Output the [X, Y] coordinate of the center of the cell containing the given text.  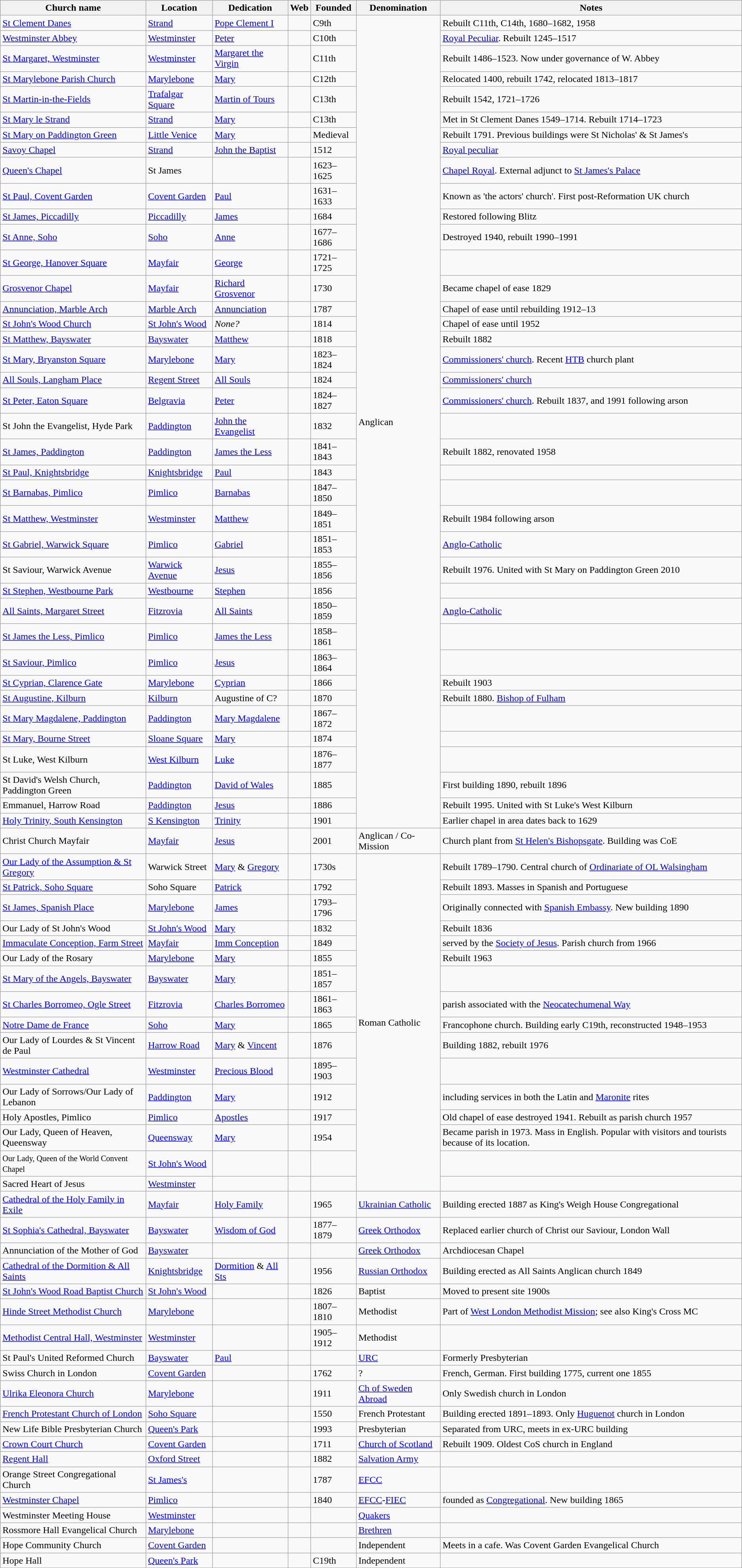
Relocated 1400, rebuilt 1742, relocated 1813–1817 [591, 79]
Annunciation, Marble Arch [73, 309]
Commissioners' church. Rebuilt 1837, and 1991 following arson [591, 400]
St James [179, 170]
Cathedral of the Holy Family in Exile [73, 1204]
St Saviour, Warwick Avenue [73, 570]
Ulrika Eleonora Church [73, 1394]
St Matthew, Bayswater [73, 339]
founded as Congregational. New building 1865 [591, 1500]
Warwick Street [179, 867]
1965 [334, 1204]
Richard Grosvenor [250, 288]
Salvation Army [398, 1459]
Queensway [179, 1138]
URC [398, 1358]
1818 [334, 339]
Francophone church. Building early C19th, reconstructed 1948–1953 [591, 1025]
Hope Community Church [73, 1545]
served by the Society of Jesus. Parish church from 1966 [591, 943]
St Paul, Covent Garden [73, 196]
Mary & Gregory [250, 867]
1895–1903 [334, 1071]
Only Swedish church in London [591, 1394]
St Anne, Soho [73, 237]
Building erected as All Saints Anglican church 1849 [591, 1271]
Annunciation of the Mother of God [73, 1250]
Commissioners' church [591, 380]
Kilburn [179, 698]
Met in St Clement Danes 1549–1714. Rebuilt 1714–1723 [591, 120]
1762 [334, 1373]
French Protestant [398, 1414]
St Paul, Knightsbridge [73, 472]
Swiss Church in London [73, 1373]
Westminster Chapel [73, 1500]
Old chapel of ease destroyed 1941. Rebuilt as parish church 1957 [591, 1117]
1840 [334, 1500]
Anglican / Co-Mission [398, 841]
1993 [334, 1429]
1885 [334, 785]
Ch of Sweden Abroad [398, 1394]
Regent Hall [73, 1459]
St Stephen, Westbourne Park [73, 591]
Ukrainian Catholic [398, 1204]
C19th [334, 1560]
Baptist [398, 1291]
Founded [334, 8]
Marble Arch [179, 309]
St John's Wood Church [73, 324]
All Saints [250, 611]
Methodist Central Hall, Westminster [73, 1337]
Hinde Street Methodist Church [73, 1312]
Rebuilt 1791. Previous buildings were St Nicholas' & St James's [591, 135]
Rebuilt 1976. United with St Mary on Paddington Green 2010 [591, 570]
1677–1686 [334, 237]
West Kilburn [179, 759]
1623–1625 [334, 170]
Emmanuel, Harrow Road [73, 805]
Wisdom of God [250, 1230]
Became parish in 1973. Mass in English. Popular with visitors and tourists because of its location. [591, 1138]
including services in both the Latin and Maronite rites [591, 1097]
1684 [334, 216]
St Augustine, Kilburn [73, 698]
St Martin-in-the-Fields [73, 99]
1858–1861 [334, 637]
1866 [334, 683]
Our Lady of St John's Wood [73, 928]
Holy Family [250, 1204]
St John the Evangelist, Hyde Park [73, 426]
1631–1633 [334, 196]
1865 [334, 1025]
St Peter, Eaton Square [73, 400]
Rebuilt 1789–1790. Central church of Ordinariate of OL Walsingham [591, 867]
St Saviour, Pimlico [73, 662]
Warwick Avenue [179, 570]
Dormition & All Sts [250, 1271]
1863–1864 [334, 662]
Rebuilt 1882, renovated 1958 [591, 452]
Our Lady of the Rosary [73, 958]
Trafalgar Square [179, 99]
St Mary of the Angels, Bayswater [73, 979]
Piccadilly [179, 216]
St Matthew, Westminster [73, 518]
1905–1912 [334, 1337]
1851–1853 [334, 544]
1730s [334, 867]
1730 [334, 288]
Anne [250, 237]
? [398, 1373]
Our Lady, Queen of Heaven, Queensway [73, 1138]
Martin of Tours [250, 99]
Our Lady of Sorrows/Our Lady of Lebanon [73, 1097]
Originally connected with Spanish Embassy. New building 1890 [591, 907]
All Souls, Langham Place [73, 380]
Precious Blood [250, 1071]
Building erected 1891–1893. Only Huguenot church in London [591, 1414]
1877–1879 [334, 1230]
Notes [591, 8]
Church plant from St Helen's Bishopsgate. Building was CoE [591, 841]
Pope Clement I [250, 23]
Dedication [250, 8]
Trinity [250, 820]
St James, Spanish Place [73, 907]
St George, Hanover Square [73, 263]
C10th [334, 38]
Meets in a cafe. Was Covent Garden Evangelical Church [591, 1545]
St Barnabas, Pimlico [73, 493]
St Luke, West Kilburn [73, 759]
St Charles Borromeo, Ogle Street [73, 1005]
First building 1890, rebuilt 1896 [591, 785]
Church name [73, 8]
1876–1877 [334, 759]
Regent Street [179, 380]
All Souls [250, 380]
St Mary Magdalene, Paddington [73, 719]
Presbyterian [398, 1429]
Cyprian [250, 683]
Belgravia [179, 400]
New Life Bible Presbyterian Church [73, 1429]
1855 [334, 958]
1851–1857 [334, 979]
Mary & Vincent [250, 1045]
Little Venice [179, 135]
French, German. First building 1775, current one 1855 [591, 1373]
St David's Welsh Church, Paddington Green [73, 785]
George [250, 263]
1826 [334, 1291]
Crown Court Church [73, 1444]
Anglican [398, 422]
1512 [334, 150]
St Mary le Strand [73, 120]
St Margaret, Westminster [73, 59]
C12th [334, 79]
Holy Apostles, Pimlico [73, 1117]
C11th [334, 59]
1792 [334, 887]
Chapel Royal. External adjunct to St James's Palace [591, 170]
Rebuilt 1542, 1721–1726 [591, 99]
Rebuilt 1836 [591, 928]
Brethren [398, 1530]
Westminster Abbey [73, 38]
1850–1859 [334, 611]
1849–1851 [334, 518]
EFCC-FIEC [398, 1500]
Rebuilt 1909. Oldest CoS church in England [591, 1444]
Savoy Chapel [73, 150]
French Protestant Church of London [73, 1414]
St Clement Danes [73, 23]
1849 [334, 943]
1823–1824 [334, 360]
Cathedral of the Dormition & All Saints [73, 1271]
None? [250, 324]
Christ Church Mayfair [73, 841]
St James, Piccadilly [73, 216]
Rebuilt 1984 following arson [591, 518]
Augustine of C? [250, 698]
1814 [334, 324]
1855–1856 [334, 570]
Barnabas [250, 493]
Westminster Cathedral [73, 1071]
Russian Orthodox [398, 1271]
Apostles [250, 1117]
St Sophia's Cathedral, Bayswater [73, 1230]
Building 1882, rebuilt 1976 [591, 1045]
St Cyprian, Clarence Gate [73, 683]
1550 [334, 1414]
Luke [250, 759]
1711 [334, 1444]
1911 [334, 1394]
S Kensington [179, 820]
2001 [334, 841]
1793–1796 [334, 907]
Moved to present site 1900s [591, 1291]
parish associated with the Neocatechumenal Way [591, 1005]
1867–1872 [334, 719]
Rebuilt 1903 [591, 683]
Immaculate Conception, Farm Street [73, 943]
Church of Scotland [398, 1444]
Chapel of ease until rebuilding 1912–13 [591, 309]
1874 [334, 739]
Separated from URC, meets in ex-URC building [591, 1429]
St Patrick, Soho Square [73, 887]
1807–1810 [334, 1312]
Web [299, 8]
Rebuilt 1882 [591, 339]
Rebuilt C11th, C14th, 1680–1682, 1958 [591, 23]
Roman Catholic [398, 1022]
Mary Magdalene [250, 719]
St Gabriel, Warwick Square [73, 544]
St James, Paddington [73, 452]
Our Lady of Lourdes & St Vincent de Paul [73, 1045]
Patrick [250, 887]
St Mary, Bourne Street [73, 739]
Gabriel [250, 544]
1843 [334, 472]
Holy Trinity, South Kensington [73, 820]
All Saints, Margaret Street [73, 611]
Location [179, 8]
St Mary, Bryanston Square [73, 360]
Chapel of ease until 1952 [591, 324]
1956 [334, 1271]
Royal Peculiar. Rebuilt 1245–1517 [591, 38]
Part of West London Methodist Mission; see also King's Cross MC [591, 1312]
Margaret the Virgin [250, 59]
Archdiocesan Chapel [591, 1250]
David of Wales [250, 785]
Our Lady of the Assumption & St Gregory [73, 867]
1824 [334, 380]
Rebuilt 1880. Bishop of Fulham [591, 698]
Charles Borromeo [250, 1005]
St Paul's United Reformed Church [73, 1358]
Rebuilt 1486–1523. Now under governance of W. Abbey [591, 59]
C9th [334, 23]
Rebuilt 1963 [591, 958]
1901 [334, 820]
1912 [334, 1097]
Became chapel of ease 1829 [591, 288]
Imm Conception [250, 943]
1882 [334, 1459]
Oxford Street [179, 1459]
1847–1850 [334, 493]
1954 [334, 1138]
St James the Less, Pimlico [73, 637]
John the Baptist [250, 150]
Denomination [398, 8]
1917 [334, 1117]
Grosvenor Chapel [73, 288]
Royal peculiar [591, 150]
1721–1725 [334, 263]
Stephen [250, 591]
1876 [334, 1045]
Replaced earlier church of Christ our Saviour, London Wall [591, 1230]
Restored following Blitz [591, 216]
1886 [334, 805]
Harrow Road [179, 1045]
1824–1827 [334, 400]
Quakers [398, 1515]
Our Lady, Queen of the World Convent Chapel [73, 1163]
St Marylebone Parish Church [73, 79]
St Mary on Paddington Green [73, 135]
Annunciation [250, 309]
Sacred Heart of Jesus [73, 1184]
Rebuilt 1893. Masses in Spanish and Portuguese [591, 887]
Notre Dame de France [73, 1025]
1870 [334, 698]
St John's Wood Road Baptist Church [73, 1291]
St James's [179, 1479]
Known as 'the actors' church'. First post-Reformation UK church [591, 196]
Westbourne [179, 591]
Queen's Chapel [73, 170]
1856 [334, 591]
Earlier chapel in area dates back to 1629 [591, 820]
John the Evangelist [250, 426]
1841–1843 [334, 452]
Medieval [334, 135]
Orange Street Congregational Church [73, 1479]
Hope Hall [73, 1560]
1861–1863 [334, 1005]
Rossmore Hall Evangelical Church [73, 1530]
Formerly Presbyterian [591, 1358]
Commissioners' church. Recent HTB church plant [591, 360]
Sloane Square [179, 739]
EFCC [398, 1479]
Westminster Meeting House [73, 1515]
Destroyed 1940, rebuilt 1990–1991 [591, 237]
Rebuilt 1995. United with St Luke's West Kilburn [591, 805]
Building erected 1887 as King's Weigh House Congregational [591, 1204]
